Scan for the cell matching the given text and deliver its [X, Y] coordinate at center. 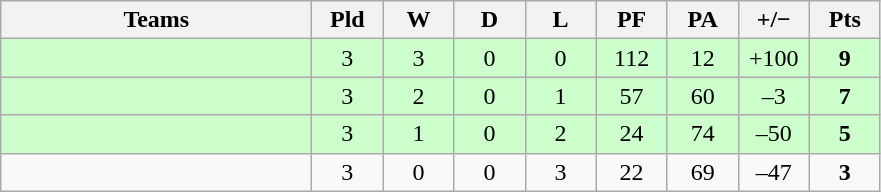
Pld [348, 20]
PF [632, 20]
L [560, 20]
112 [632, 58]
12 [702, 58]
22 [632, 172]
+/− [774, 20]
D [490, 20]
PA [702, 20]
69 [702, 172]
57 [632, 96]
–47 [774, 172]
W [418, 20]
5 [844, 134]
+100 [774, 58]
60 [702, 96]
Pts [844, 20]
9 [844, 58]
–3 [774, 96]
74 [702, 134]
Teams [156, 20]
–50 [774, 134]
7 [844, 96]
24 [632, 134]
